Identify which cell holds the provided text, then report its [x, y] central coordinate. 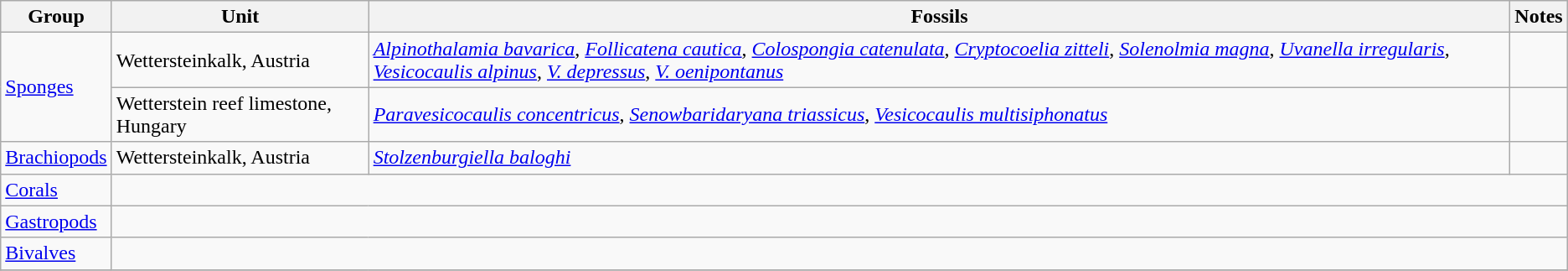
Wetterstein reef limestone, Hungary [240, 114]
Notes [1539, 17]
Group [56, 17]
Corals [56, 190]
Unit [240, 17]
Stolzenburgiella baloghi [940, 158]
Bivalves [56, 253]
Gastropods [56, 221]
Fossils [940, 17]
Paravesicocaulis concentricus, Senowbaridaryana triassicus, Vesicocaulis multisiphonatus [940, 114]
Sponges [56, 87]
Brachiopods [56, 158]
